Determine the [X, Y] coordinate at the center of the cell enclosing the given text.  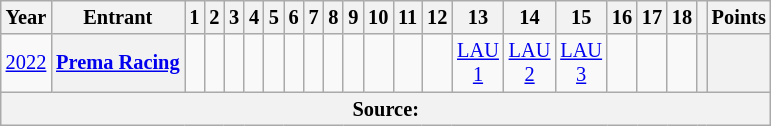
12 [437, 17]
4 [254, 17]
2 [214, 17]
Prema Racing [118, 63]
13 [478, 17]
11 [408, 17]
Points [739, 17]
Year [26, 17]
2022 [26, 63]
LAU1 [478, 63]
Entrant [118, 17]
1 [194, 17]
6 [294, 17]
3 [234, 17]
5 [274, 17]
17 [652, 17]
LAU2 [530, 63]
9 [353, 17]
10 [378, 17]
14 [530, 17]
8 [333, 17]
18 [682, 17]
16 [622, 17]
Source: [386, 109]
LAU3 [581, 63]
15 [581, 17]
7 [314, 17]
